From the cell containing the given text, extract its center point as (x, y) coordinate. 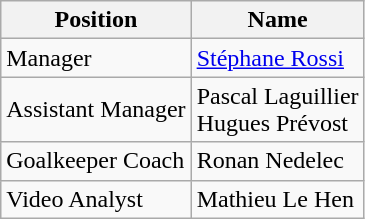
Video Analyst (96, 199)
Name (278, 20)
Stéphane Rossi (278, 58)
Mathieu Le Hen (278, 199)
Ronan Nedelec (278, 161)
Position (96, 20)
Manager (96, 58)
Pascal Laguillier Hugues Prévost (278, 110)
Goalkeeper Coach (96, 161)
Assistant Manager (96, 110)
